Pinpoint the cell where the given text exists, returning its [X, Y] midpoint coordinate. 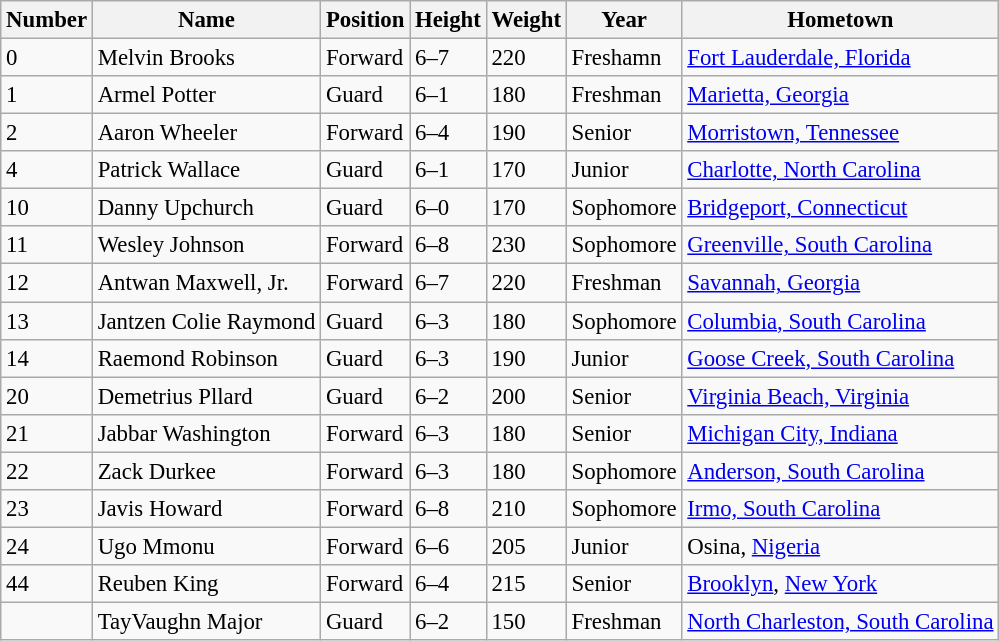
Greenville, South Carolina [840, 245]
14 [47, 358]
Savannah, Georgia [840, 283]
Melvin Brooks [206, 58]
Hometown [840, 20]
Position [366, 20]
Irmo, South Carolina [840, 509]
Marietta, Georgia [840, 95]
150 [526, 621]
Number [47, 20]
Reuben King [206, 584]
Freshamn [624, 58]
Javis Howard [206, 509]
Anderson, South Carolina [840, 471]
Bridgeport, Connecticut [840, 208]
Wesley Johnson [206, 245]
12 [47, 283]
1 [47, 95]
Name [206, 20]
Ugo Mmonu [206, 546]
230 [526, 245]
10 [47, 208]
Morristown, Tennessee [840, 133]
Brooklyn, New York [840, 584]
11 [47, 245]
Charlotte, North Carolina [840, 170]
Fort Lauderdale, Florida [840, 58]
200 [526, 396]
22 [47, 471]
Columbia, South Carolina [840, 321]
6–0 [448, 208]
0 [47, 58]
Danny Upchurch [206, 208]
Raemond Robinson [206, 358]
Jantzen Colie Raymond [206, 321]
Michigan City, Indiana [840, 433]
4 [47, 170]
21 [47, 433]
Goose Creek, South Carolina [840, 358]
TayVaughn Major [206, 621]
Jabbar Washington [206, 433]
13 [47, 321]
Demetrius Pllard [206, 396]
Weight [526, 20]
215 [526, 584]
205 [526, 546]
Height [448, 20]
2 [47, 133]
Armel Potter [206, 95]
North Charleston, South Carolina [840, 621]
24 [47, 546]
Osina, Nigeria [840, 546]
23 [47, 509]
Aaron Wheeler [206, 133]
44 [47, 584]
Antwan Maxwell, Jr. [206, 283]
Year [624, 20]
Zack Durkee [206, 471]
210 [526, 509]
6–6 [448, 546]
Patrick Wallace [206, 170]
Virginia Beach, Virginia [840, 396]
20 [47, 396]
